Identify which cell holds the provided text, then report its [x, y] central coordinate. 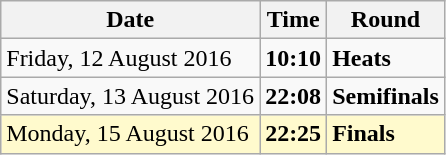
Heats [386, 58]
10:10 [294, 58]
Friday, 12 August 2016 [130, 58]
Round [386, 20]
22:08 [294, 96]
Semifinals [386, 96]
Date [130, 20]
22:25 [294, 134]
Saturday, 13 August 2016 [130, 96]
Finals [386, 134]
Monday, 15 August 2016 [130, 134]
Time [294, 20]
